Detect which cell encompasses the target text, then output its (x, y) center coordinate. 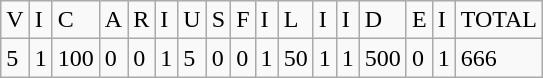
D (382, 20)
C (76, 20)
U (192, 20)
100 (76, 58)
S (218, 20)
R (142, 20)
50 (296, 58)
L (296, 20)
666 (498, 58)
A (113, 20)
TOTAL (498, 20)
V (15, 20)
500 (382, 58)
E (419, 20)
F (243, 20)
